Scan for the cell matching the given text and deliver its [x, y] coordinate at center. 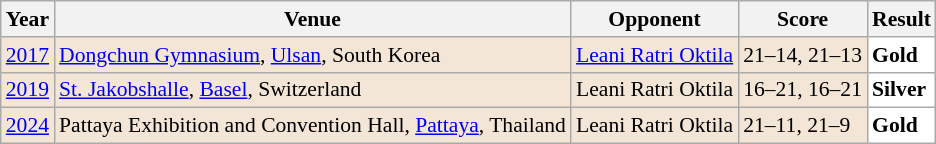
2019 [28, 90]
Silver [902, 90]
Score [802, 19]
Result [902, 19]
Pattaya Exhibition and Convention Hall, Pattaya, Thailand [312, 126]
2017 [28, 55]
St. Jakobshalle, Basel, Switzerland [312, 90]
Opponent [654, 19]
2024 [28, 126]
16–21, 16–21 [802, 90]
Dongchun Gymnasium, Ulsan, South Korea [312, 55]
Year [28, 19]
Venue [312, 19]
21–11, 21–9 [802, 126]
21–14, 21–13 [802, 55]
